For the text-containing cell, return its midpoint in [x, y] coordinate format. 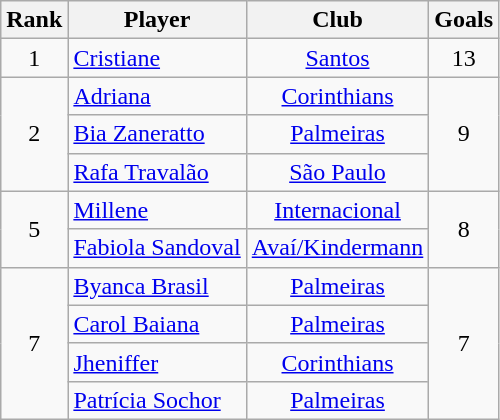
Bia Zaneratto [157, 134]
9 [464, 134]
Adriana [157, 96]
Rank [34, 20]
Avaí/Kindermann [338, 248]
Fabiola Sandoval [157, 248]
Rafa Travalão [157, 172]
Byanca Brasil [157, 286]
Millene [157, 210]
Goals [464, 20]
13 [464, 58]
São Paulo [338, 172]
1 [34, 58]
Santos [338, 58]
Cristiane [157, 58]
Player [157, 20]
Carol Baiana [157, 324]
2 [34, 134]
Jheniffer [157, 362]
Internacional [338, 210]
Patrícia Sochor [157, 400]
8 [464, 229]
Club [338, 20]
5 [34, 229]
